Return the [X, Y] coordinate for the center point of the cell that contains the specified text.  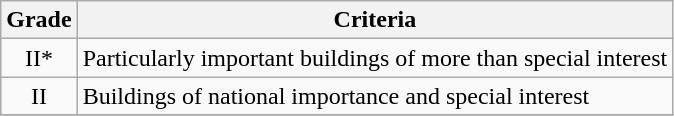
II* [39, 58]
Particularly important buildings of more than special interest [375, 58]
Criteria [375, 20]
Buildings of national importance and special interest [375, 96]
Grade [39, 20]
II [39, 96]
